Pinpoint the cell where the given text exists, returning its (x, y) midpoint coordinate. 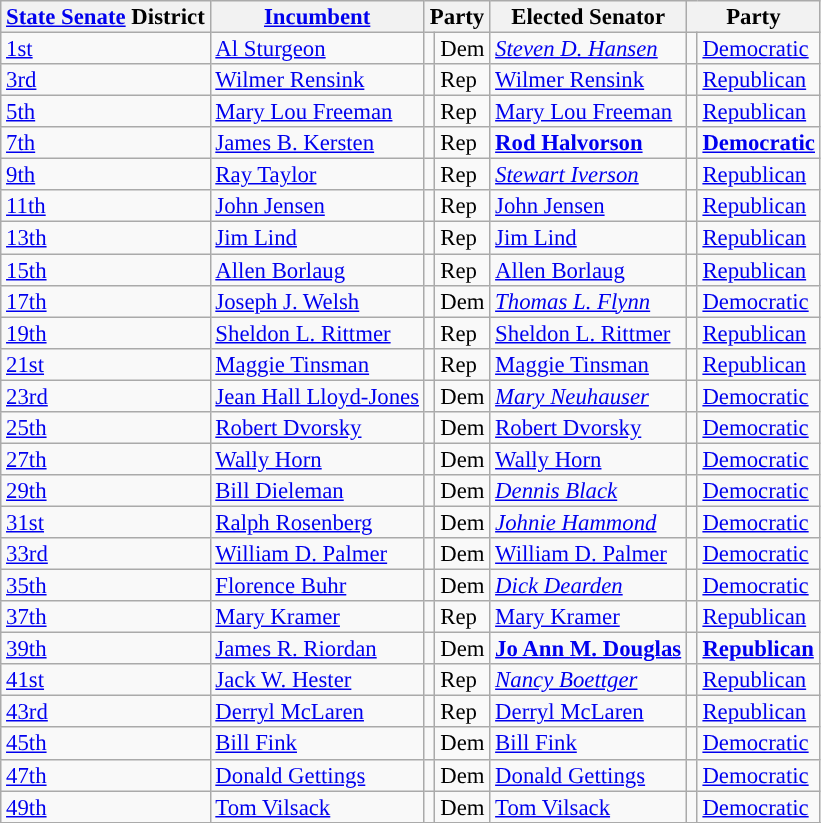
Joseph J. Welsh (317, 301)
29th (106, 491)
Florence Buhr (317, 586)
27th (106, 459)
James R. Riordan (317, 649)
Jo Ann M. Douglas (588, 649)
11th (106, 206)
Al Sturgeon (317, 49)
Dennis Black (588, 491)
37th (106, 617)
21st (106, 364)
Jean Hall Lloyd-Jones (317, 396)
35th (106, 586)
15th (106, 270)
Jack W. Hester (317, 680)
3rd (106, 80)
Elected Senator (588, 17)
19th (106, 333)
17th (106, 301)
49th (106, 807)
33rd (106, 554)
Steven D. Hansen (588, 49)
25th (106, 428)
31st (106, 522)
5th (106, 112)
Dick Dearden (588, 586)
Bill Dieleman (317, 491)
Rod Halvorson (588, 143)
State Senate District (106, 17)
13th (106, 238)
1st (106, 49)
45th (106, 744)
Ralph Rosenberg (317, 522)
Stewart Iverson (588, 175)
39th (106, 649)
Ray Taylor (317, 175)
Johnie Hammond (588, 522)
Nancy Boettger (588, 680)
9th (106, 175)
James B. Kersten (317, 143)
Mary Neuhauser (588, 396)
47th (106, 775)
Incumbent (317, 17)
7th (106, 143)
41st (106, 680)
43rd (106, 712)
Thomas L. Flynn (588, 301)
23rd (106, 396)
